For the text-containing cell, return its midpoint in (x, y) coordinate format. 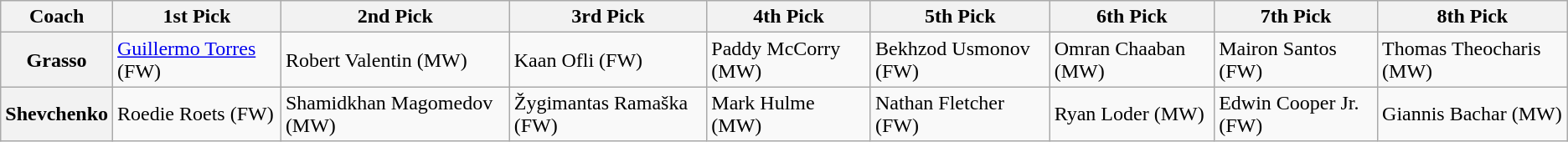
Shamidkhan Magomedov (MW) (395, 114)
5th Pick (960, 17)
Nathan Fletcher (FW) (960, 114)
Roedie Roets (FW) (198, 114)
Omran Chaaban (MW) (1132, 60)
Grasso (57, 60)
Ryan Loder (MW) (1132, 114)
4th Pick (789, 17)
3rd Pick (608, 17)
Edwin Cooper Jr. (FW) (1297, 114)
Mairon Santos (FW) (1297, 60)
Guillermo Torres (FW) (198, 60)
Thomas Theocharis (MW) (1473, 60)
8th Pick (1473, 17)
1st Pick (198, 17)
Paddy McCorry (MW) (789, 60)
Bekhzod Usmonov (FW) (960, 60)
2nd Pick (395, 17)
Coach (57, 17)
Žygimantas Ramaška (FW) (608, 114)
Kaan Ofli (FW) (608, 60)
Giannis Bachar (MW) (1473, 114)
Robert Valentin (MW) (395, 60)
6th Pick (1132, 17)
7th Pick (1297, 17)
Mark Hulme (MW) (789, 114)
Shevchenko (57, 114)
